Scan for the cell matching the given text and deliver its [X, Y] coordinate at center. 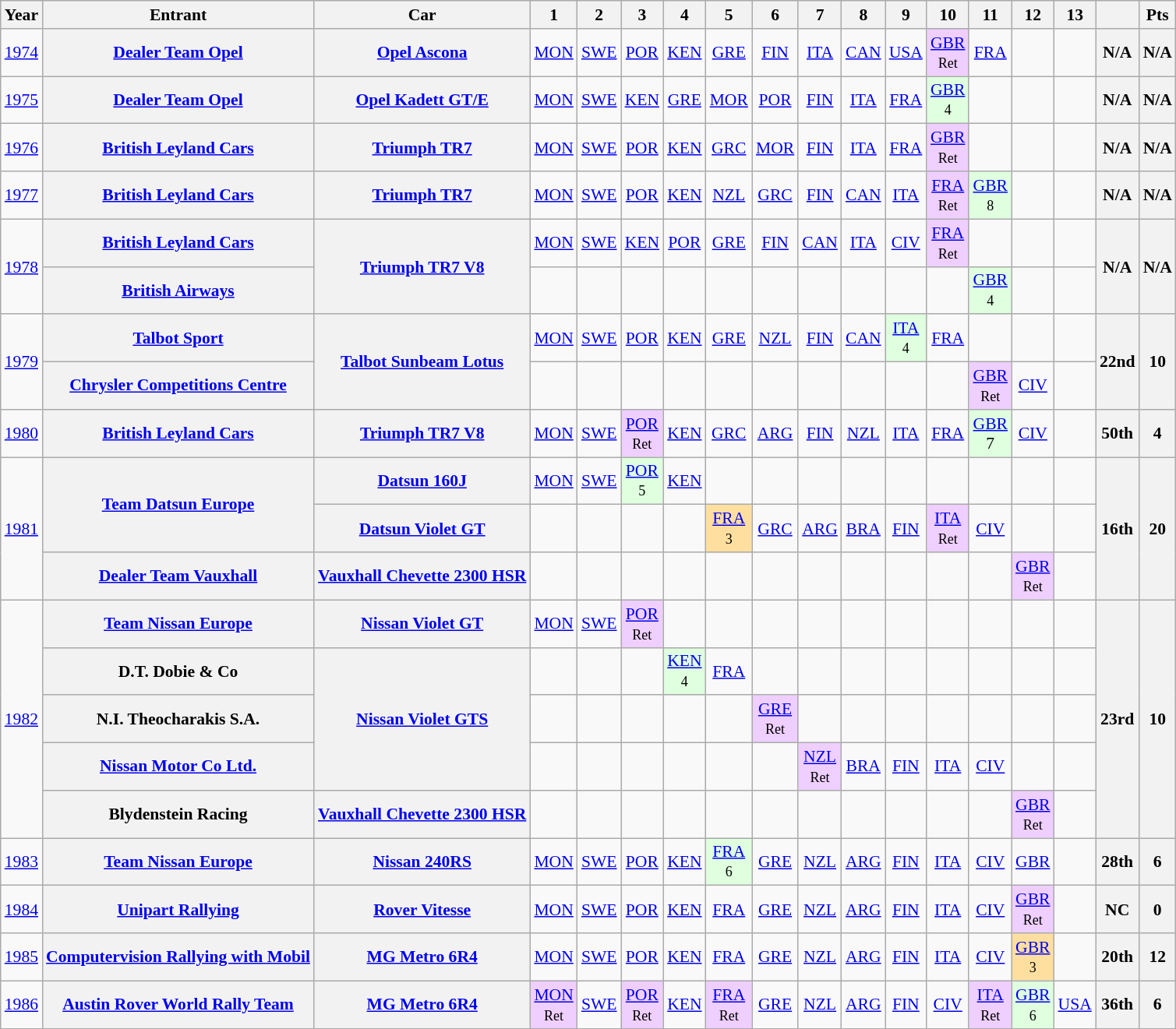
11 [990, 15]
20th [1118, 957]
Dealer Team Vauxhall [178, 576]
Opel Ascona [422, 53]
1976 [22, 148]
23rd [1118, 719]
GBR8 [990, 195]
D.T. Dobie & Co [178, 671]
1974 [22, 53]
NC [1118, 910]
2 [599, 15]
Datsun Violet GT [422, 528]
Datsun 160J [422, 481]
1983 [22, 862]
Blydenstein Racing [178, 815]
Year [22, 15]
Opel Kadett GT/E [422, 100]
20 [1158, 528]
GBR7 [990, 433]
Chrysler Competitions Centre [178, 386]
Team Datsun Europe [178, 505]
1982 [22, 719]
Unipart Rallying [178, 910]
N.I. Theocharakis S.A. [178, 720]
GBR [1033, 862]
8 [863, 15]
MONRet [553, 1005]
3 [642, 15]
16th [1118, 528]
Nissan Violet GTS [422, 718]
KEN4 [684, 671]
British Airways [178, 290]
22nd [1118, 362]
ITA4 [906, 338]
Talbot Sunbeam Lotus [422, 362]
Nissan Violet GT [422, 623]
13 [1075, 15]
1985 [22, 957]
9 [906, 15]
1975 [22, 100]
FRA3 [729, 528]
GBR6 [1033, 1005]
FRA6 [729, 862]
1978 [22, 266]
0 [1158, 910]
Talbot Sport [178, 338]
1986 [22, 1005]
POR5 [642, 481]
Rover Vitesse [422, 910]
Austin Rover World Rally Team [178, 1005]
Computervision Rallying with Mobil [178, 957]
GRERet [775, 720]
1977 [22, 195]
Entrant [178, 15]
Pts [1158, 15]
36th [1118, 1005]
Nissan Motor Co Ltd. [178, 766]
GBR3 [1033, 957]
1984 [22, 910]
NZLRet [820, 766]
50th [1118, 433]
28th [1118, 862]
1 [553, 15]
7 [820, 15]
1980 [22, 433]
1981 [22, 528]
Nissan 240RS [422, 862]
Car [422, 15]
1979 [22, 362]
5 [729, 15]
